Locate the cell with the specified text and output its [X, Y] center coordinate. 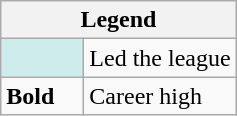
Led the league [160, 58]
Career high [160, 96]
Bold [42, 96]
Legend [118, 20]
